Pinpoint the cell where the given text exists, returning its [X, Y] midpoint coordinate. 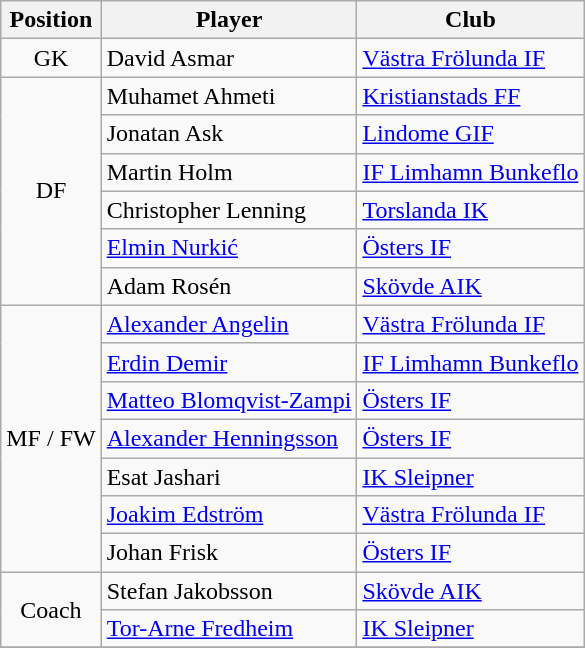
GK [51, 58]
Elmin Nurkić [229, 248]
Coach [51, 610]
Joakim Edström [229, 515]
Stefan Jakobsson [229, 591]
Christopher Lenning [229, 210]
Club [470, 20]
Torslanda IK [470, 210]
Johan Frisk [229, 553]
David Asmar [229, 58]
Jonatan Ask [229, 134]
Alexander Henningsson [229, 438]
MF / FW [51, 438]
Martin Holm [229, 172]
Esat Jashari [229, 477]
Kristianstads FF [470, 96]
Matteo Blomqvist-Zampi [229, 400]
Player [229, 20]
Alexander Angelin [229, 324]
Lindome GIF [470, 134]
Tor-Arne Fredheim [229, 629]
Adam Rosén [229, 286]
DF [51, 191]
Erdin Demir [229, 362]
Muhamet Ahmeti [229, 96]
Position [51, 20]
